Pinpoint the cell where the given text exists, returning its (x, y) midpoint coordinate. 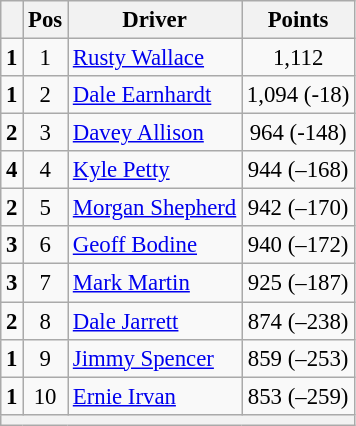
874 (–238) (298, 321)
Kyle Petty (155, 170)
8 (46, 321)
944 (–168) (298, 170)
925 (–187) (298, 283)
Points (298, 20)
Rusty Wallace (155, 58)
1,112 (298, 58)
Jimmy Spencer (155, 358)
Ernie Irvan (155, 396)
Driver (155, 20)
942 (–170) (298, 208)
Mark Martin (155, 283)
Pos (46, 20)
Dale Jarrett (155, 321)
964 (-148) (298, 133)
Morgan Shepherd (155, 208)
859 (–253) (298, 358)
Geoff Bodine (155, 245)
Dale Earnhardt (155, 95)
Davey Allison (155, 133)
1,094 (-18) (298, 95)
10 (46, 396)
853 (–259) (298, 396)
7 (46, 283)
9 (46, 358)
5 (46, 208)
940 (–172) (298, 245)
6 (46, 245)
